Determine the (x, y) coordinate at the center of the cell enclosing the given text.  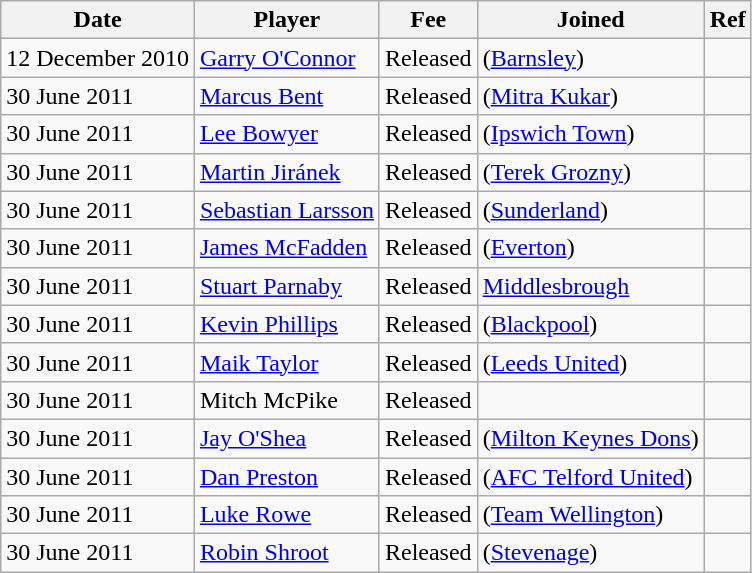
(Sunderland) (590, 210)
Robin Shroot (286, 553)
Ref (728, 20)
(Barnsley) (590, 58)
(Team Wellington) (590, 515)
Mitch McPike (286, 400)
(AFC Telford United) (590, 477)
Garry O'Connor (286, 58)
(Everton) (590, 248)
Dan Preston (286, 477)
Middlesbrough (590, 286)
Maik Taylor (286, 362)
James McFadden (286, 248)
Stuart Parnaby (286, 286)
(Ipswich Town) (590, 134)
Date (98, 20)
Player (286, 20)
Sebastian Larsson (286, 210)
Luke Rowe (286, 515)
Lee Bowyer (286, 134)
(Leeds United) (590, 362)
(Mitra Kukar) (590, 96)
12 December 2010 (98, 58)
Fee (428, 20)
Martin Jiránek (286, 172)
Marcus Bent (286, 96)
Jay O'Shea (286, 438)
(Stevenage) (590, 553)
Kevin Phillips (286, 324)
(Terek Grozny) (590, 172)
(Milton Keynes Dons) (590, 438)
(Blackpool) (590, 324)
Joined (590, 20)
